Determine the (x, y) coordinate at the center of the cell enclosing the given text.  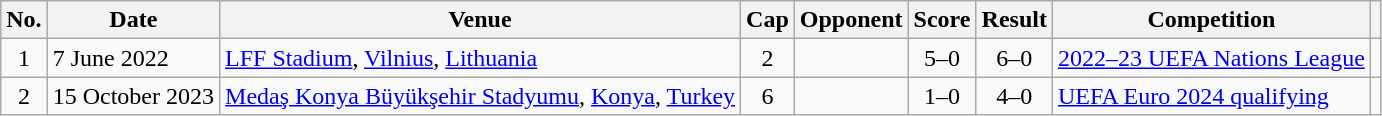
Medaş Konya Büyükşehir Stadyumu, Konya, Turkey (480, 96)
Competition (1211, 20)
4–0 (1014, 96)
Result (1014, 20)
7 June 2022 (133, 58)
15 October 2023 (133, 96)
UEFA Euro 2024 qualifying (1211, 96)
Score (942, 20)
LFF Stadium, Vilnius, Lithuania (480, 58)
Cap (768, 20)
Opponent (851, 20)
5–0 (942, 58)
1–0 (942, 96)
6–0 (1014, 58)
2022–23 UEFA Nations League (1211, 58)
1 (24, 58)
Venue (480, 20)
6 (768, 96)
Date (133, 20)
No. (24, 20)
